Locate the cell with the specified text and output its (X, Y) center coordinate. 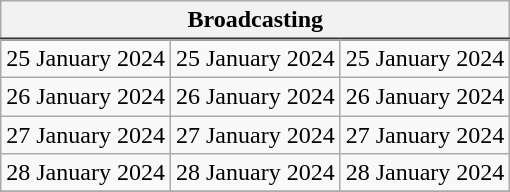
Broadcasting (256, 20)
